For the text-containing cell, return its midpoint in [X, Y] coordinate format. 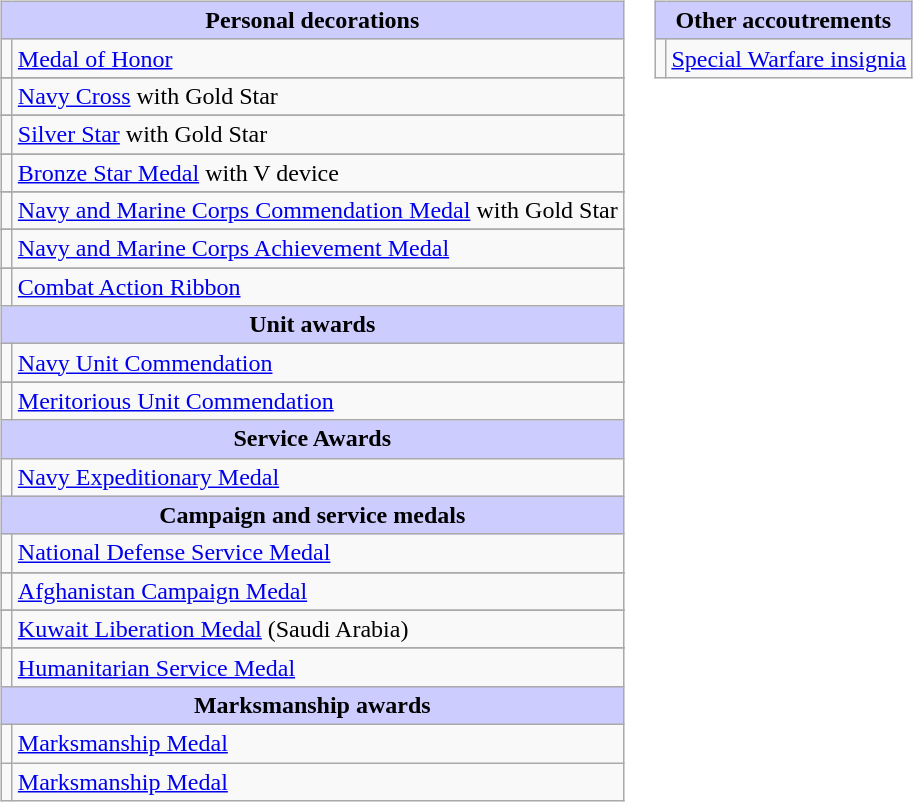
Navy Cross with Gold Star [318, 96]
Marksmanship awards [312, 705]
Humanitarian Service Medal [318, 667]
Navy and Marine Corps Commendation Medal with Gold Star [318, 211]
Silver Star with Gold Star [318, 134]
Bronze Star Medal with V device [318, 173]
Unit awards [312, 325]
Navy and Marine Corps Achievement Medal [318, 249]
Afghanistan Campaign Medal [318, 591]
Other accoutrements [784, 20]
Navy Unit Commendation [318, 363]
Navy Expeditionary Medal [318, 477]
Personal decorations [312, 20]
Medal of Honor [318, 58]
Kuwait Liberation Medal (Saudi Arabia) [318, 629]
Campaign and service medals [312, 515]
Special Warfare insignia [789, 58]
Service Awards [312, 439]
Meritorious Unit Commendation [318, 401]
National Defense Service Medal [318, 553]
Combat Action Ribbon [318, 287]
